Find where the given text appears and provide that cell's center as (x, y) coordinate. 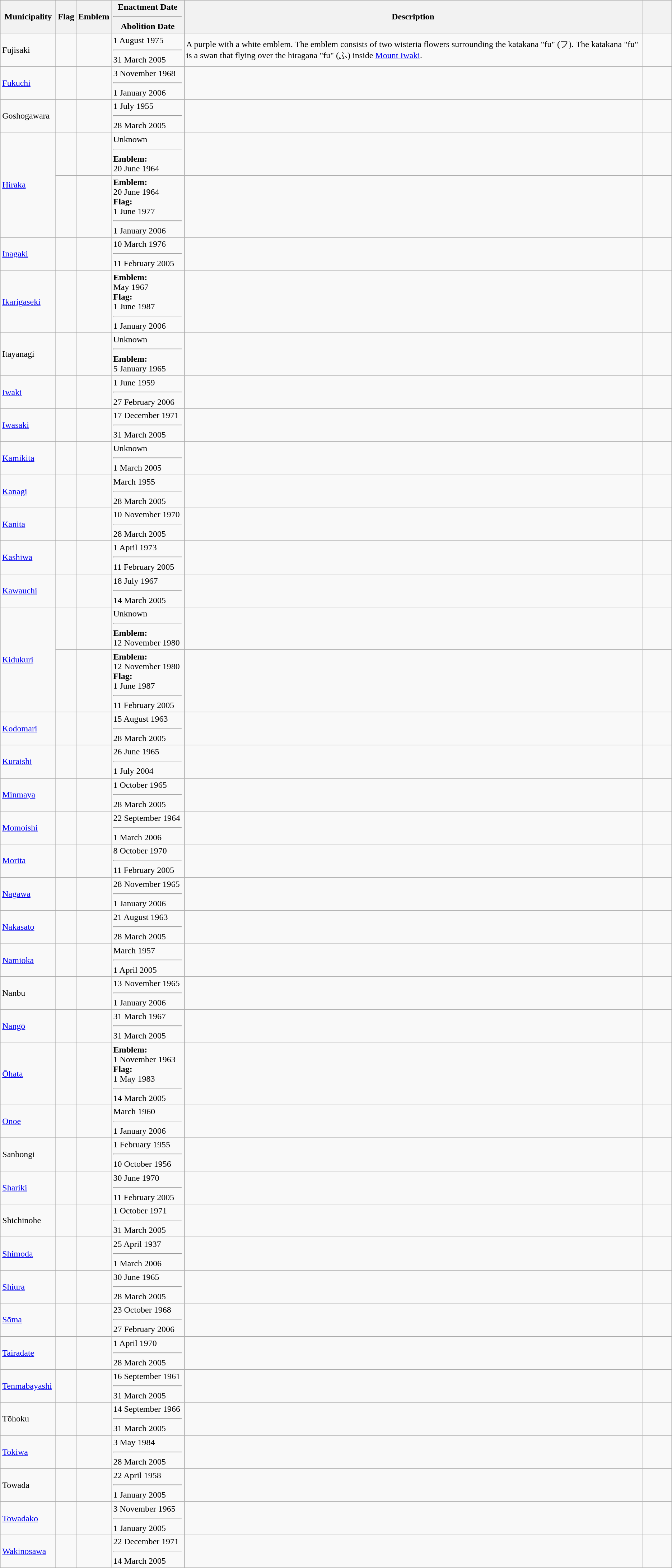
Sōma (28, 1320)
1 April 197028 March 2005 (148, 1353)
Nangō (28, 1026)
3 November 19681 January 2006 (148, 83)
Onoe (28, 1121)
1 February 195510 October 1956 (148, 1155)
14 September 196631 March 2005 (148, 1419)
Fujisaki (28, 50)
1 July 195528 March 2005 (148, 116)
Tōhoku (28, 1419)
March 19601 January 2006 (148, 1121)
31 March 196731 March 2005 (148, 1026)
Nakasato (28, 927)
23 October 196827 February 2006 (148, 1320)
Ōhata (28, 1073)
22 December 197114 March 2005 (148, 1551)
Shimoda (28, 1254)
March 19571 April 2005 (148, 960)
1 August 197531 March 2005 (148, 50)
Nanbu (28, 993)
Unknown1 March 2005 (148, 458)
3 May 198428 March 2005 (148, 1452)
Namioka (28, 960)
Goshogawara (28, 116)
Kashiwa (28, 558)
30 June 197011 February 2005 (148, 1188)
Sanbongi (28, 1155)
Nagawa (28, 894)
Wakinosawa (28, 1551)
Emblem:1 November 1963Flag:1 May 198314 March 2005 (148, 1073)
Emblem:20 June 1964Flag:1 June 19771 January 2006 (148, 206)
Ikarigaseki (28, 302)
Emblem (94, 17)
Emblem:12 November 1980Flag:1 June 198711 February 2005 (148, 681)
Momoishi (28, 828)
Kodomari (28, 729)
UnknownEmblem:20 June 1964 (148, 154)
Kanagi (28, 491)
10 March 197611 February 2005 (148, 254)
Enactment DateAbolition Date (148, 17)
Hiraka (28, 185)
21 August 196328 March 2005 (148, 927)
Flag (66, 17)
16 September 196131 March 2005 (148, 1386)
25 April 19371 March 2006 (148, 1254)
Shichinohe (28, 1221)
Tokiwa (28, 1452)
UnknownEmblem:5 January 1965 (148, 354)
22 September 19641 March 2006 (148, 828)
28 November 19651 January 2006 (148, 894)
13 November 19651 January 2006 (148, 993)
Minmaya (28, 795)
1 October 197131 March 2005 (148, 1221)
1 October 196528 March 2005 (148, 795)
1 June 195927 February 2006 (148, 392)
Kidukuri (28, 660)
Kanita (28, 524)
Towadako (28, 1518)
Tairadate (28, 1353)
22 April 19581 January 2005 (148, 1485)
10 November 197028 March 2005 (148, 524)
Shariki (28, 1188)
Kawauchi (28, 591)
30 June 196528 March 2005 (148, 1287)
March 195528 March 2005 (148, 491)
Description (413, 17)
Itayanagi (28, 354)
26 June 19651 July 2004 (148, 762)
Kamikita (28, 458)
Kuraishi (28, 762)
Fukuchi (28, 83)
UnknownEmblem:12 November 1980 (148, 629)
Towada (28, 1485)
1 April 197311 February 2005 (148, 558)
15 August 196328 March 2005 (148, 729)
Iwaki (28, 392)
Emblem:May 1967Flag:1 June 19871 January 2006 (148, 302)
17 December 197131 March 2005 (148, 425)
Municipality (28, 17)
Morita (28, 861)
Tenmabayashi (28, 1386)
Shiura (28, 1287)
Iwasaki (28, 425)
Inagaki (28, 254)
8 October 197011 February 2005 (148, 861)
18 July 196714 March 2005 (148, 591)
3 November 19651 January 2005 (148, 1518)
